Return [x, y] of the center of cell containing provided text 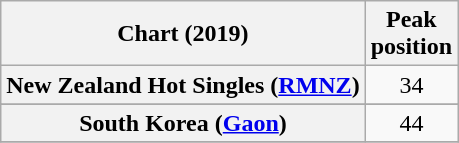
New Zealand Hot Singles (RMNZ) [183, 85]
34 [411, 85]
44 [411, 123]
Peakposition [411, 34]
Chart (2019) [183, 34]
South Korea (Gaon) [183, 123]
